Identify which cell holds the provided text, then report its (x, y) central coordinate. 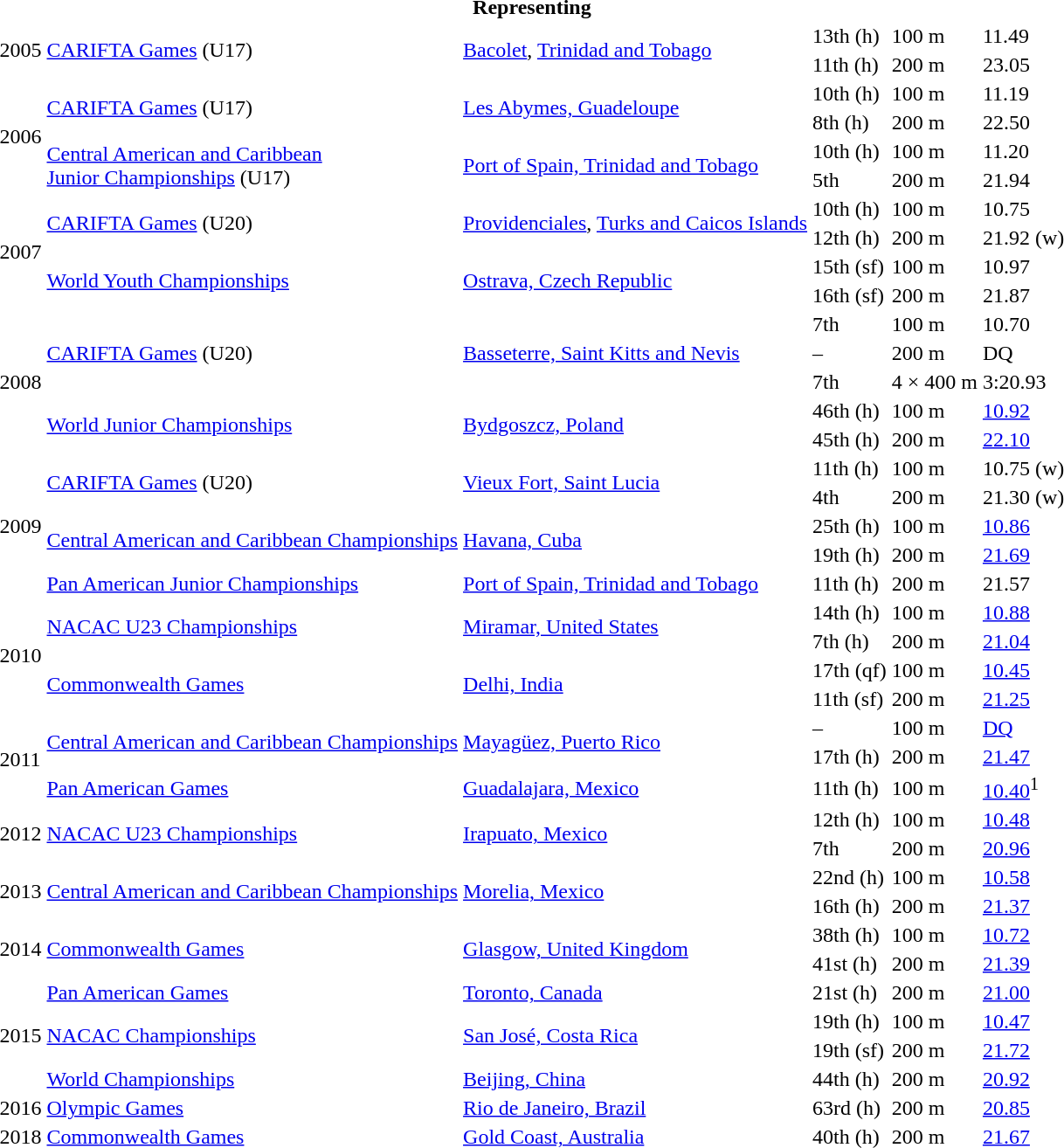
World Junior Championships (252, 425)
Bydgoszcz, Poland (636, 425)
Providenciales, Turks and Caicos Islands (636, 224)
7th (h) (850, 641)
Miramar, United States (636, 627)
Morelia, Mexico (636, 891)
Toronto, Canada (636, 992)
21st (h) (850, 992)
17th (qf) (850, 670)
16th (sf) (850, 295)
Delhi, India (636, 685)
World Championships (252, 1079)
Mayagüez, Puerto Rico (636, 743)
Guadalajara, Mexico (636, 788)
Bacolet, Trinidad and Tobago (636, 51)
Les Abymes, Guadeloupe (636, 108)
Glasgow, United Kingdom (636, 949)
22nd (h) (850, 877)
5th (850, 180)
World Youth Championships (252, 281)
Beijing, China (636, 1079)
Vieux Fort, Saint Lucia (636, 482)
Pan American Junior Championships (252, 584)
41st (h) (850, 964)
8th (h) (850, 122)
Rio de Janeiro, Brazil (636, 1108)
46th (h) (850, 411)
15th (sf) (850, 266)
14th (h) (850, 612)
45th (h) (850, 439)
Irapuato, Mexico (636, 833)
17th (h) (850, 757)
Basseterre, Saint Kitts and Nevis (636, 353)
Havana, Cuba (636, 540)
13th (h) (850, 36)
19th (sf) (850, 1050)
Central American and CaribbeanJunior Championships (U17) (252, 166)
38th (h) (850, 935)
Olympic Games (252, 1108)
11th (sf) (850, 699)
25th (h) (850, 526)
NACAC Championships (252, 1036)
4 × 400 m (935, 382)
4th (850, 497)
44th (h) (850, 1079)
16th (h) (850, 906)
Ostrava, Czech Republic (636, 281)
San José, Costa Rica (636, 1036)
63rd (h) (850, 1108)
